Search for the cell housing the specified text and yield its [x, y] center coordinate. 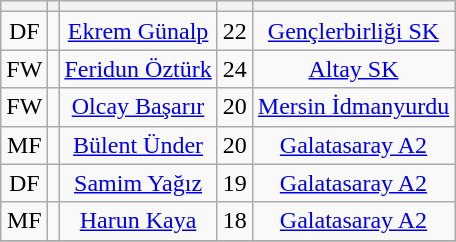
Ekrem Günalp [138, 31]
Bülent Ünder [138, 145]
Mersin İdmanyurdu [353, 107]
Samim Yağız [138, 183]
Harun Kaya [138, 221]
22 [234, 31]
Olcay Başarır [138, 107]
24 [234, 69]
Gençlerbirliği SK [353, 31]
19 [234, 183]
Altay SK [353, 69]
Feridun Öztürk [138, 69]
18 [234, 221]
